Return [x, y] of the center of cell containing provided text 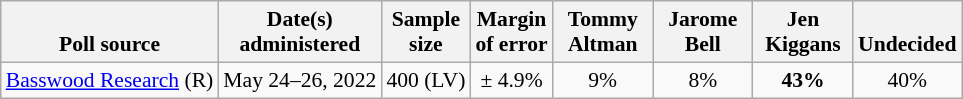
Marginof error [511, 32]
JaromeBell [703, 32]
Date(s)administered [300, 32]
43% [803, 80]
9% [603, 80]
Poll source [110, 32]
Samplesize [426, 32]
400 (LV) [426, 80]
JenKiggans [803, 32]
± 4.9% [511, 80]
Undecided [907, 32]
8% [703, 80]
40% [907, 80]
May 24–26, 2022 [300, 80]
TommyAltman [603, 32]
Basswood Research (R) [110, 80]
